Output the [X, Y] coordinate of the center of the cell containing the given text.  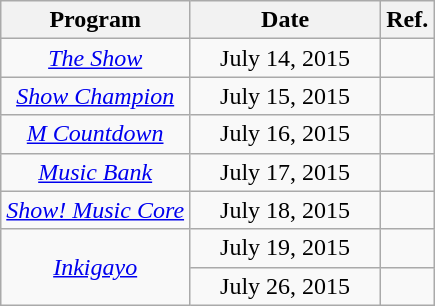
Ref. [408, 20]
July 18, 2015 [286, 210]
Inkigayo [96, 267]
Date [286, 20]
M Countdown [96, 134]
Show Champion [96, 96]
July 15, 2015 [286, 96]
July 14, 2015 [286, 58]
July 17, 2015 [286, 172]
July 19, 2015 [286, 248]
Program [96, 20]
Music Bank [96, 172]
July 16, 2015 [286, 134]
Show! Music Core [96, 210]
July 26, 2015 [286, 286]
The Show [96, 58]
